Find where the given text appears and provide that cell's center as (X, Y) coordinate. 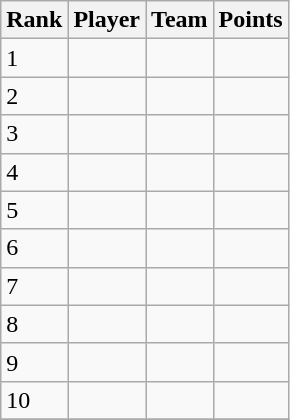
7 (34, 286)
8 (34, 324)
5 (34, 210)
9 (34, 362)
6 (34, 248)
4 (34, 172)
2 (34, 96)
1 (34, 58)
10 (34, 400)
3 (34, 134)
Team (180, 20)
Player (107, 20)
Rank (34, 20)
Points (250, 20)
